Return [X, Y] of the center of cell containing provided text 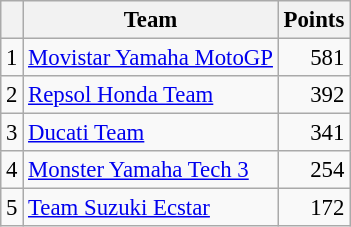
392 [314, 95]
Movistar Yamaha MotoGP [151, 58]
172 [314, 208]
Team Suzuki Ecstar [151, 208]
Repsol Honda Team [151, 95]
3 [12, 133]
Ducati Team [151, 133]
1 [12, 58]
581 [314, 58]
4 [12, 170]
Team [151, 20]
Points [314, 20]
341 [314, 133]
Monster Yamaha Tech 3 [151, 170]
5 [12, 208]
2 [12, 95]
254 [314, 170]
